Output the [x, y] coordinate of the center of the cell containing the given text.  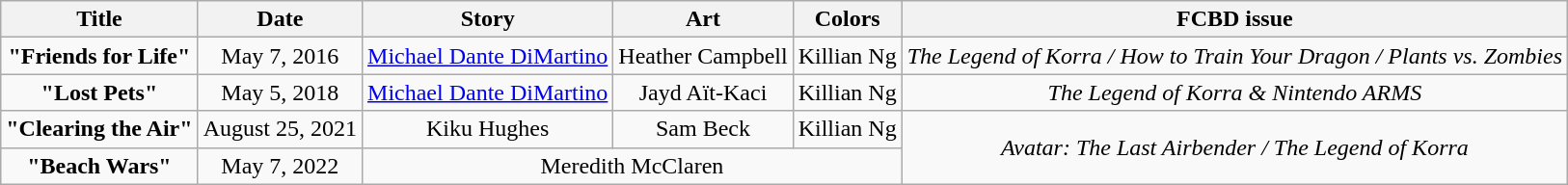
FCBD issue [1234, 19]
Story [488, 19]
"Lost Pets" [99, 92]
Title [99, 19]
May 7, 2022 [280, 166]
The Legend of Korra & Nintendo ARMS [1234, 92]
Heather Campbell [703, 56]
August 25, 2021 [280, 129]
Kiku Hughes [488, 129]
"Beach Wars" [99, 166]
Avatar: The Last Airbender / The Legend of Korra [1234, 147]
Meredith McClaren [633, 166]
Date [280, 19]
Colors [847, 19]
Sam Beck [703, 129]
Jayd Aït-Kaci [703, 92]
"Friends for Life" [99, 56]
Art [703, 19]
The Legend of Korra / How to Train Your Dragon / Plants vs. Zombies [1234, 56]
May 7, 2016 [280, 56]
"Clearing the Air" [99, 129]
May 5, 2018 [280, 92]
